Identify which cell holds the provided text, then report its [X, Y] central coordinate. 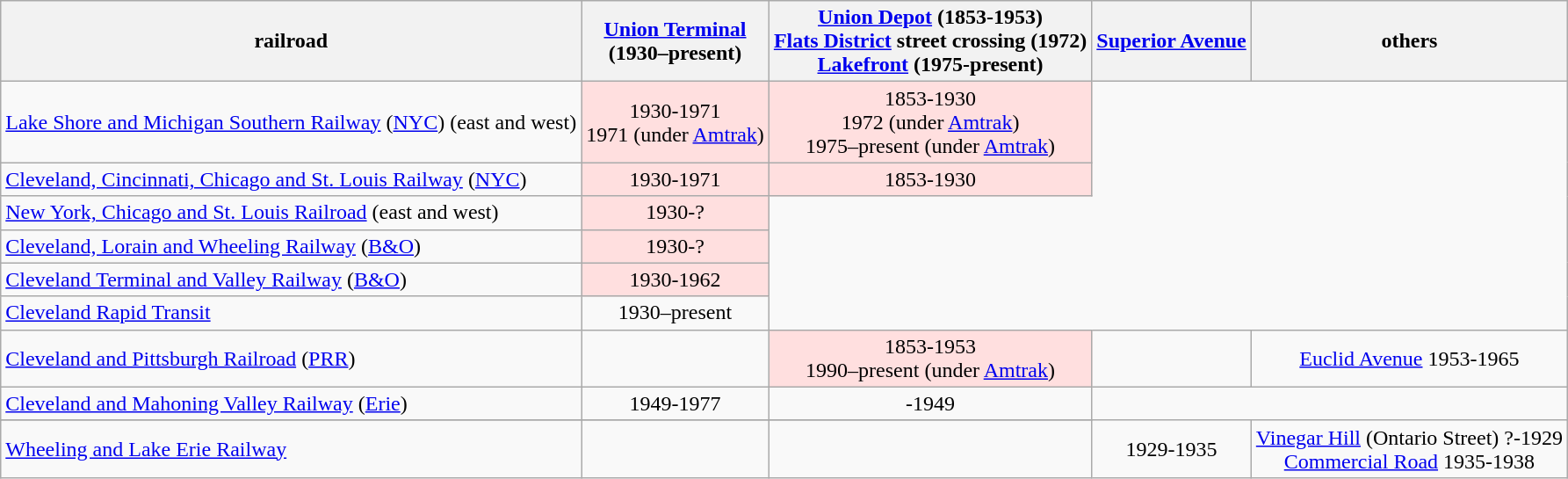
Union Depot (1853-1953)Flats District street crossing (1972)Lakefront (1975-present) [929, 41]
Cleveland, Lorain and Wheeling Railway (B&O) [292, 246]
1929-1935 [1172, 448]
1853-1930 [929, 179]
Union Terminal(1930–present) [676, 41]
Cleveland Rapid Transit [292, 313]
1853-19531990–present (under Amtrak) [929, 359]
Cleveland and Pittsburgh Railroad (PRR) [292, 359]
Cleveland Terminal and Valley Railway (B&O) [292, 279]
1930-1962 [676, 279]
Cleveland, Cincinnati, Chicago and St. Louis Railway (NYC) [292, 179]
1930–present [676, 313]
Superior Avenue [1172, 41]
1949-1977 [676, 403]
Euclid Avenue 1953-1965 [1409, 359]
Vinegar Hill (Ontario Street) ?-1929Commercial Road 1935-1938 [1409, 448]
1930-1971 [676, 179]
New York, Chicago and St. Louis Railroad (east and west) [292, 213]
1930-19711971 (under Amtrak) [676, 122]
-1949 [929, 403]
Cleveland and Mahoning Valley Railway (Erie) [292, 403]
Lake Shore and Michigan Southern Railway (NYC) (east and west) [292, 122]
1853-19301972 (under Amtrak)1975–present (under Amtrak) [929, 122]
railroad [292, 41]
others [1409, 41]
Wheeling and Lake Erie Railway [292, 448]
